Find where the given text appears and provide that cell's center as (x, y) coordinate. 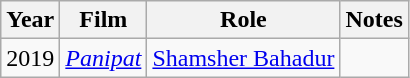
Year (30, 20)
Panipat (104, 58)
Notes (374, 20)
2019 (30, 58)
Shamsher Bahadur (244, 58)
Role (244, 20)
Film (104, 20)
